Scan for the cell matching the given text and deliver its [x, y] coordinate at center. 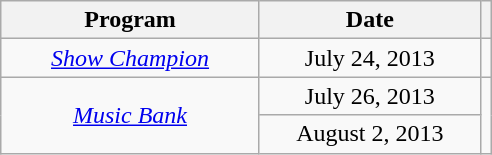
Date [370, 20]
July 26, 2013 [370, 96]
August 2, 2013 [370, 134]
July 24, 2013 [370, 58]
Show Champion [130, 58]
Program [130, 20]
Music Bank [130, 115]
